Extract the [x, y] coordinate from the center of the cell holding the provided text.  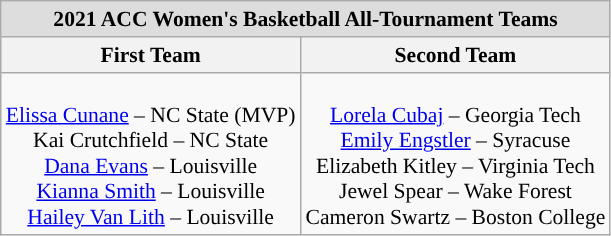
First Team [151, 55]
2021 ACC Women's Basketball All-Tournament Teams [306, 19]
Second Team [455, 55]
Lorela Cubaj – Georgia Tech Emily Engstler – Syracuse Elizabeth Kitley – Virginia Tech Jewel Spear – Wake Forest Cameron Swartz – Boston College [455, 154]
Elissa Cunane – NC State (MVP) Kai Crutchfield – NC State Dana Evans – Louisville Kianna Smith – Louisville Hailey Van Lith – Louisville [151, 154]
